Return (X, Y) of the center of cell containing provided text 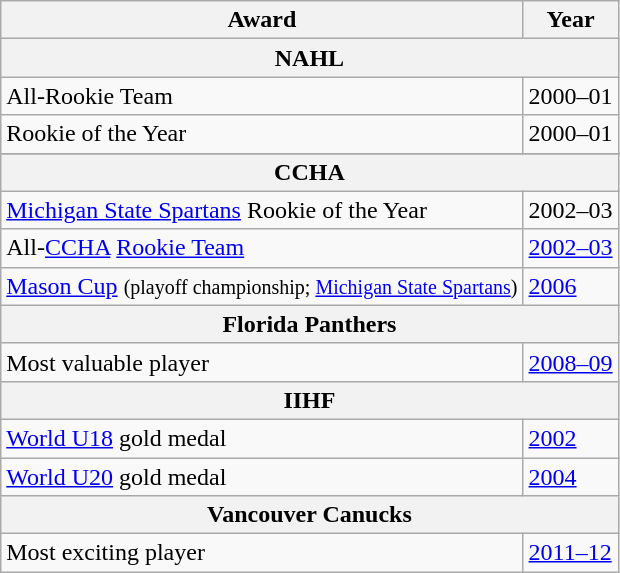
IIHF (310, 400)
2008–09 (570, 362)
NAHL (310, 58)
Florida Panthers (310, 324)
2006 (570, 286)
2002 (570, 438)
Most exciting player (262, 553)
World U20 gold medal (262, 477)
All-CCHA Rookie Team (262, 248)
2004 (570, 477)
Award (262, 20)
Mason Cup (playoff championship; Michigan State Spartans) (262, 286)
CCHA (310, 172)
Vancouver Canucks (310, 515)
World U18 gold medal (262, 438)
2011–12 (570, 553)
Most valuable player (262, 362)
All-Rookie Team (262, 96)
Michigan State Spartans Rookie of the Year (262, 210)
Year (570, 20)
Rookie of the Year (262, 134)
